Provide the [X, Y] coordinate of the cell's center where the given text is located.  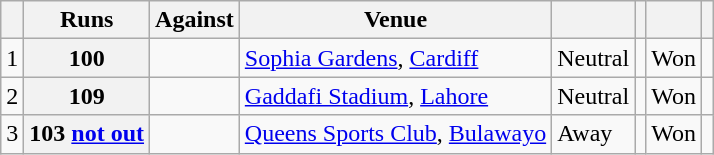
Against [195, 20]
1 [12, 58]
3 [12, 134]
2 [12, 96]
Gaddafi Stadium, Lahore [395, 96]
Sophia Gardens, Cardiff [395, 58]
100 [87, 58]
Away [594, 134]
109 [87, 96]
Runs [87, 20]
103 not out [87, 134]
Queens Sports Club, Bulawayo [395, 134]
Venue [395, 20]
